Return the (X, Y) coordinate for the center point of the cell that contains the specified text.  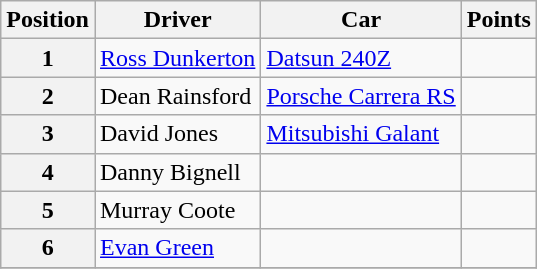
Evan Green (177, 248)
1 (48, 58)
Points (498, 20)
Datsun 240Z (361, 58)
David Jones (177, 134)
Car (361, 20)
Position (48, 20)
3 (48, 134)
6 (48, 248)
5 (48, 210)
2 (48, 96)
Driver (177, 20)
Ross Dunkerton (177, 58)
Dean Rainsford (177, 96)
Murray Coote (177, 210)
Porsche Carrera RS (361, 96)
Danny Bignell (177, 172)
4 (48, 172)
Mitsubishi Galant (361, 134)
